Scan for the cell matching the given text and deliver its [x, y] coordinate at center. 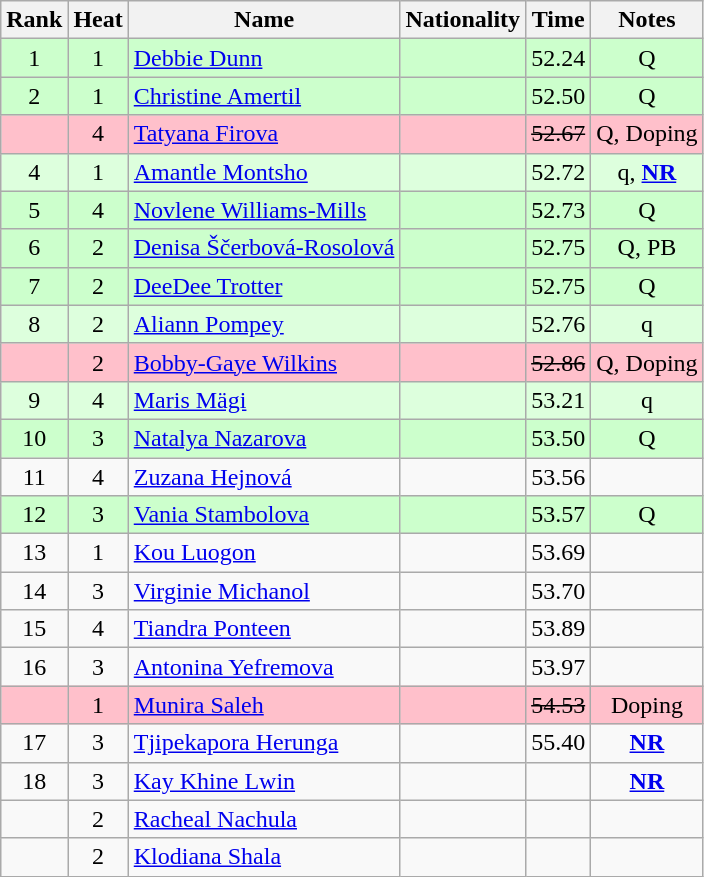
Name [264, 20]
52.73 [558, 210]
52.50 [558, 96]
Nationality [463, 20]
17 [34, 743]
Aliann Pompey [264, 324]
13 [34, 553]
6 [34, 248]
10 [34, 438]
53.21 [558, 400]
Maris Mägi [264, 400]
53.57 [558, 515]
15 [34, 629]
53.70 [558, 591]
53.56 [558, 477]
Munira Saleh [264, 705]
52.72 [558, 172]
Notes [647, 20]
53.50 [558, 438]
55.40 [558, 743]
Tjipekapora Herunga [264, 743]
54.53 [558, 705]
Zuzana Hejnová [264, 477]
Denisa Ščerbová-Rosolová [264, 248]
Kay Khine Lwin [264, 781]
Vania Stambolova [264, 515]
8 [34, 324]
16 [34, 667]
Natalya Nazarova [264, 438]
9 [34, 400]
Klodiana Shala [264, 857]
52.76 [558, 324]
Q, PB [647, 248]
53.69 [558, 553]
Novlene Williams-Mills [264, 210]
Antonina Yefremova [264, 667]
Time [558, 20]
Tiandra Ponteen [264, 629]
Doping [647, 705]
14 [34, 591]
Amantle Montsho [264, 172]
Virginie Michanol [264, 591]
52.67 [558, 134]
Debbie Dunn [264, 58]
Heat [98, 20]
11 [34, 477]
12 [34, 515]
DeeDee Trotter [264, 286]
Kou Luogon [264, 553]
Bobby-Gaye Wilkins [264, 362]
52.86 [558, 362]
7 [34, 286]
18 [34, 781]
53.89 [558, 629]
53.97 [558, 667]
Rank [34, 20]
q, NR [647, 172]
Racheal Nachula [264, 819]
5 [34, 210]
Christine Amertil [264, 96]
52.24 [558, 58]
Tatyana Firova [264, 134]
